Determine the (X, Y) coordinate at the center of the cell enclosing the given text.  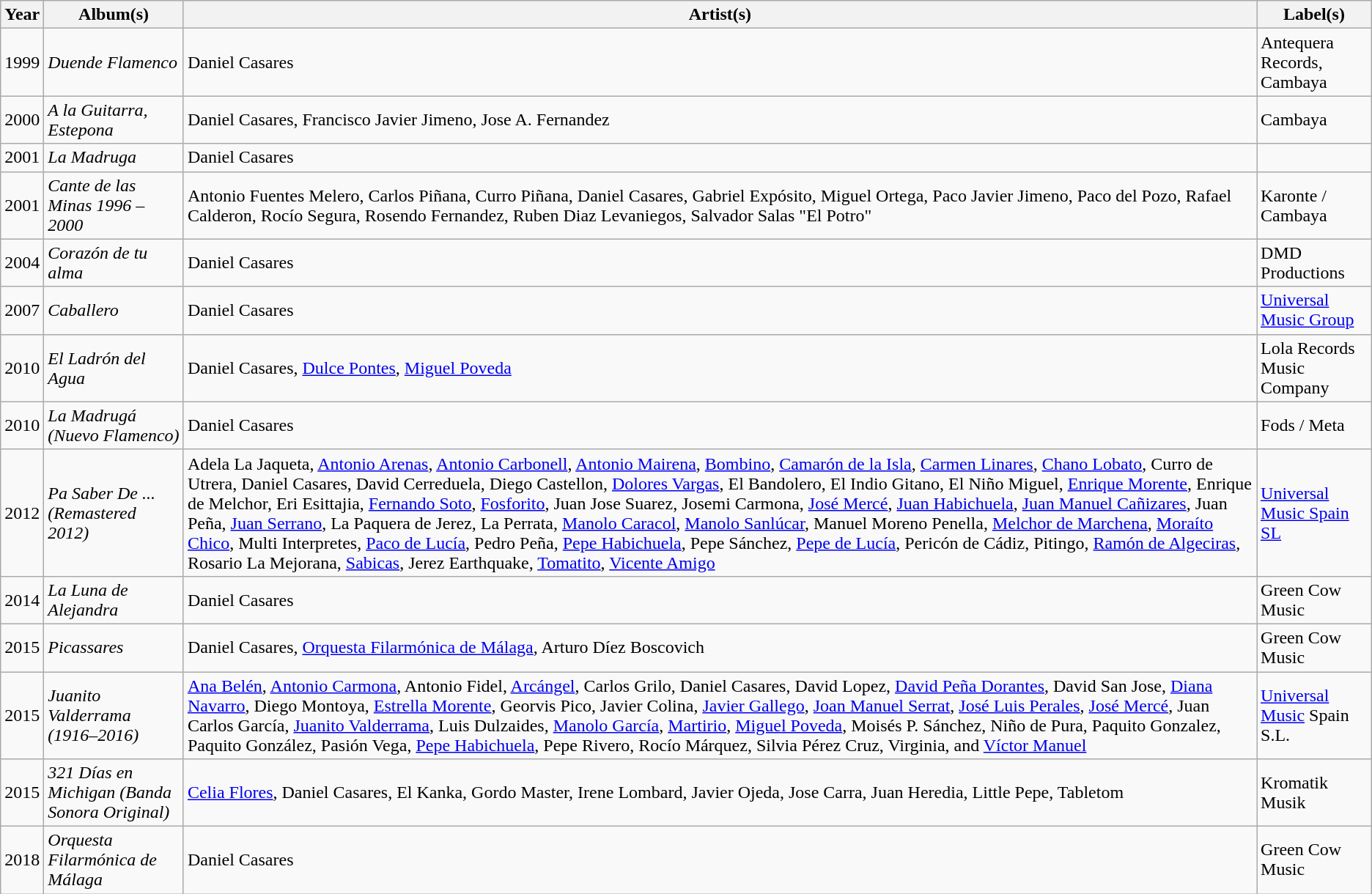
Karonte / Cambaya (1315, 205)
Caballero (114, 311)
Universal Music Spain S.L. (1315, 715)
321 Días en Michigan (Banda Sonora Original) (114, 793)
2012 (22, 513)
Cambaya (1315, 120)
Antequera Records, Cambaya (1315, 62)
Celia Flores, Daniel Casares, El Kanka, Gordo Master, Irene Lombard, Javier Ojeda, Jose Carra, Juan Heredia, Little Pepe, Tabletom (720, 793)
Pa Saber De ... (Remastered 2012) (114, 513)
Corazón de tu alma (114, 262)
2004 (22, 262)
Daniel Casares, Orquesta Filarmónica de Málaga, Arturo Díez Boscovich (720, 648)
Universal Music Spain SL (1315, 513)
Duende Flamenco (114, 62)
Kromatik Musik (1315, 793)
Cante de las Minas 1996 – 2000 (114, 205)
Juanito Valderrama (1916–2016) (114, 715)
2000 (22, 120)
Universal Music Group (1315, 311)
Year (22, 15)
Daniel Casares, Dulce Pontes, Miguel Poveda (720, 368)
El Ladrón del Agua (114, 368)
DMD Productions (1315, 262)
Orquesta Filarmónica de Málaga (114, 860)
2014 (22, 599)
Daniel Casares, Francisco Javier Jimeno, Jose A. Fernandez (720, 120)
Label(s) (1315, 15)
A la Guitarra, Estepona (114, 120)
1999 (22, 62)
2018 (22, 860)
La Madruga (114, 158)
2007 (22, 311)
La Madrugá (Nuevo Flamenco) (114, 425)
Artist(s) (720, 15)
La Luna de Alejandra (114, 599)
Album(s) (114, 15)
Picassares (114, 648)
Lola Records Music Company (1315, 368)
Fods / Meta (1315, 425)
